Output the [X, Y] coordinate of the center of the cell containing the given text.  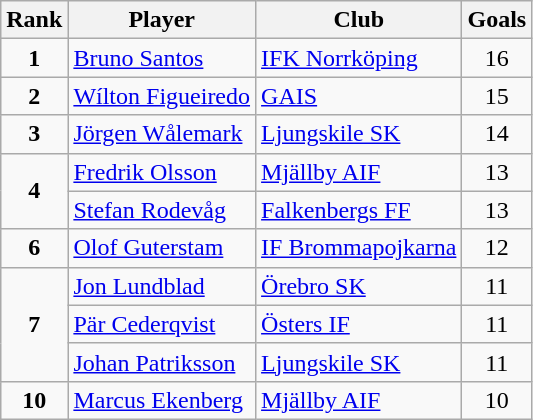
2 [34, 96]
IF Brommapojkarna [359, 248]
Johan Patriksson [162, 362]
Pär Cederqvist [162, 324]
Wílton Figueiredo [162, 96]
Marcus Ekenberg [162, 400]
Fredrik Olsson [162, 172]
14 [497, 134]
Falkenbergs FF [359, 210]
3 [34, 134]
IFK Norrköping [359, 58]
Bruno Santos [162, 58]
1 [34, 58]
12 [497, 248]
Rank [34, 20]
Jörgen Wålemark [162, 134]
Club [359, 20]
4 [34, 191]
15 [497, 96]
Stefan Rodevåg [162, 210]
6 [34, 248]
GAIS [359, 96]
Olof Guterstam [162, 248]
Örebro SK [359, 286]
7 [34, 324]
Goals [497, 20]
Jon Lundblad [162, 286]
Player [162, 20]
16 [497, 58]
Östers IF [359, 324]
